Output the [X, Y] coordinate of the center of the cell containing the given text.  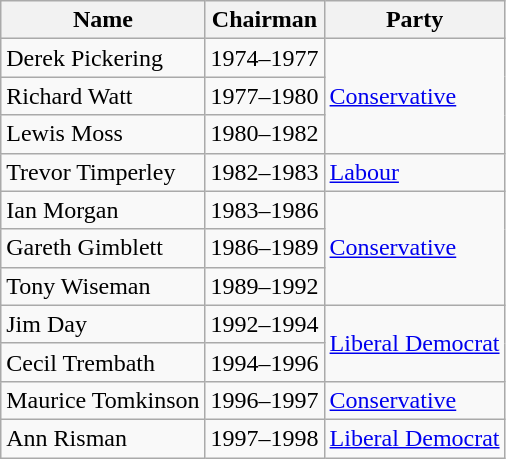
Name [103, 20]
Chairman [264, 20]
Jim Day [103, 324]
1977–1980 [264, 96]
1996–1997 [264, 400]
Ian Morgan [103, 210]
1982–1983 [264, 172]
1980–1982 [264, 134]
1994–1996 [264, 362]
Gareth Gimblett [103, 248]
Richard Watt [103, 96]
1989–1992 [264, 286]
Lewis Moss [103, 134]
Tony Wiseman [103, 286]
Cecil Trembath [103, 362]
1983–1986 [264, 210]
Maurice Tomkinson [103, 400]
Party [414, 20]
1997–1998 [264, 438]
Ann Risman [103, 438]
Trevor Timperley [103, 172]
1992–1994 [264, 324]
Derek Pickering [103, 58]
1974–1977 [264, 58]
Labour [414, 172]
1986–1989 [264, 248]
